Scan for the cell matching the given text and deliver its (x, y) coordinate at center. 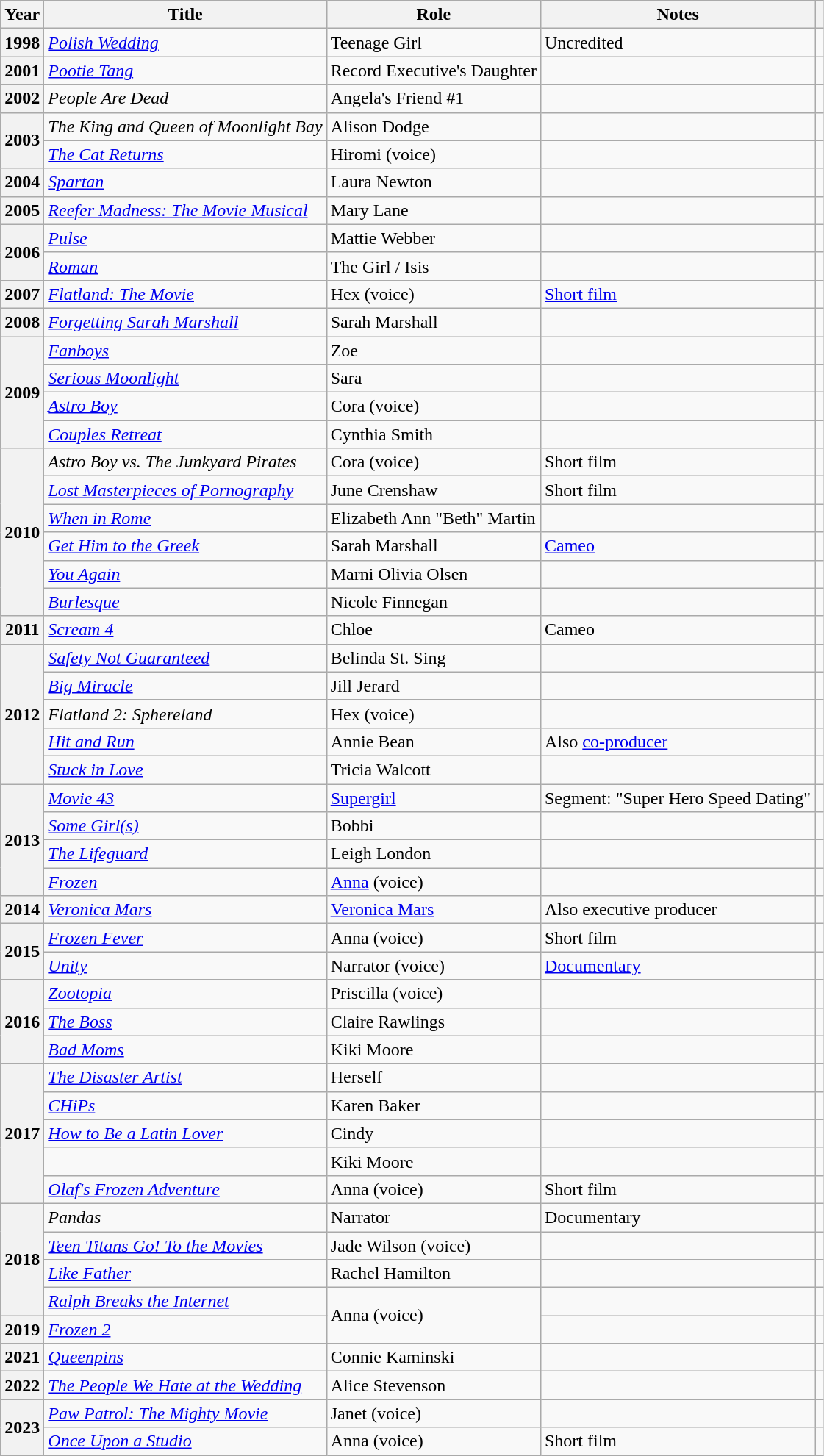
Movie 43 (185, 797)
Nicole Finnegan (434, 602)
The Girl / Isis (434, 266)
Claire Rawlings (434, 1022)
2012 (22, 714)
Ralph Breaks the Internet (185, 1302)
Scream 4 (185, 630)
Year (22, 15)
Janet (voice) (434, 1413)
Uncredited (678, 43)
Flatland: The Movie (185, 294)
2002 (22, 98)
The Lifeguard (185, 854)
2014 (22, 910)
Rachel Hamilton (434, 1274)
2006 (22, 252)
2022 (22, 1385)
Zoe (434, 351)
Tricia Walcott (434, 770)
Angela's Friend #1 (434, 98)
Bad Moms (185, 1050)
2003 (22, 140)
Jade Wilson (voice) (434, 1246)
Marni Olivia Olsen (434, 574)
Cindy (434, 1133)
Jill Jerard (434, 686)
Annie Bean (434, 742)
Elizabeth Ann "Beth" Martin (434, 518)
Cynthia Smith (434, 434)
Big Miracle (185, 686)
Frozen Fever (185, 938)
CHiPs (185, 1105)
Pootie Tang (185, 71)
1998 (22, 43)
June Crenshaw (434, 490)
Like Father (185, 1274)
Fanboys (185, 351)
Couples Retreat (185, 434)
Astro Boy vs. The Junkyard Pirates (185, 462)
Unity (185, 966)
When in Rome (185, 518)
Alice Stevenson (434, 1385)
Role (434, 15)
Herself (434, 1077)
2011 (22, 630)
Priscilla (voice) (434, 994)
Forgetting Sarah Marshall (185, 322)
The King and Queen of Moonlight Bay (185, 126)
Mattie Webber (434, 238)
Get Him to the Greek (185, 546)
Spartan (185, 182)
Bobbi (434, 826)
Stuck in Love (185, 770)
2004 (22, 182)
Alison Dodge (434, 126)
Astro Boy (185, 406)
2021 (22, 1358)
2016 (22, 1022)
Serious Moonlight (185, 379)
2001 (22, 71)
Supergirl (434, 797)
Sara (434, 379)
2007 (22, 294)
Olaf's Frozen Adventure (185, 1189)
The Boss (185, 1022)
Belinda St. Sing (434, 658)
2017 (22, 1133)
2015 (22, 952)
2019 (22, 1330)
Frozen 2 (185, 1330)
Hiromi (voice) (434, 154)
Teenage Girl (434, 43)
Pulse (185, 238)
Karen Baker (434, 1105)
Queenpins (185, 1358)
How to Be a Latin Lover (185, 1133)
2010 (22, 532)
Pandas (185, 1217)
Record Executive's Daughter (434, 71)
Zootopia (185, 994)
Chloe (434, 630)
Connie Kaminski (434, 1358)
Hit and Run (185, 742)
2009 (22, 392)
The Cat Returns (185, 154)
Narrator (voice) (434, 966)
Polish Wedding (185, 43)
Paw Patrol: The Mighty Movie (185, 1413)
2023 (22, 1427)
Some Girl(s) (185, 826)
Safety Not Guaranteed (185, 658)
Flatland 2: Sphereland (185, 714)
Once Upon a Studio (185, 1441)
Segment: "Super Hero Speed Dating" (678, 797)
Narrator (434, 1217)
The Disaster Artist (185, 1077)
Notes (678, 15)
2018 (22, 1259)
Also co-producer (678, 742)
Leigh London (434, 854)
Teen Titans Go! To the Movies (185, 1246)
The People We Hate at the Wedding (185, 1385)
You Again (185, 574)
Title (185, 15)
People Are Dead (185, 98)
2008 (22, 322)
Reefer Madness: The Movie Musical (185, 210)
Frozen (185, 882)
Mary Lane (434, 210)
Laura Newton (434, 182)
Lost Masterpieces of Pornography (185, 490)
2013 (22, 839)
2005 (22, 210)
Also executive producer (678, 910)
Roman (185, 266)
Burlesque (185, 602)
